Locate the cell with the specified text and output its (x, y) center coordinate. 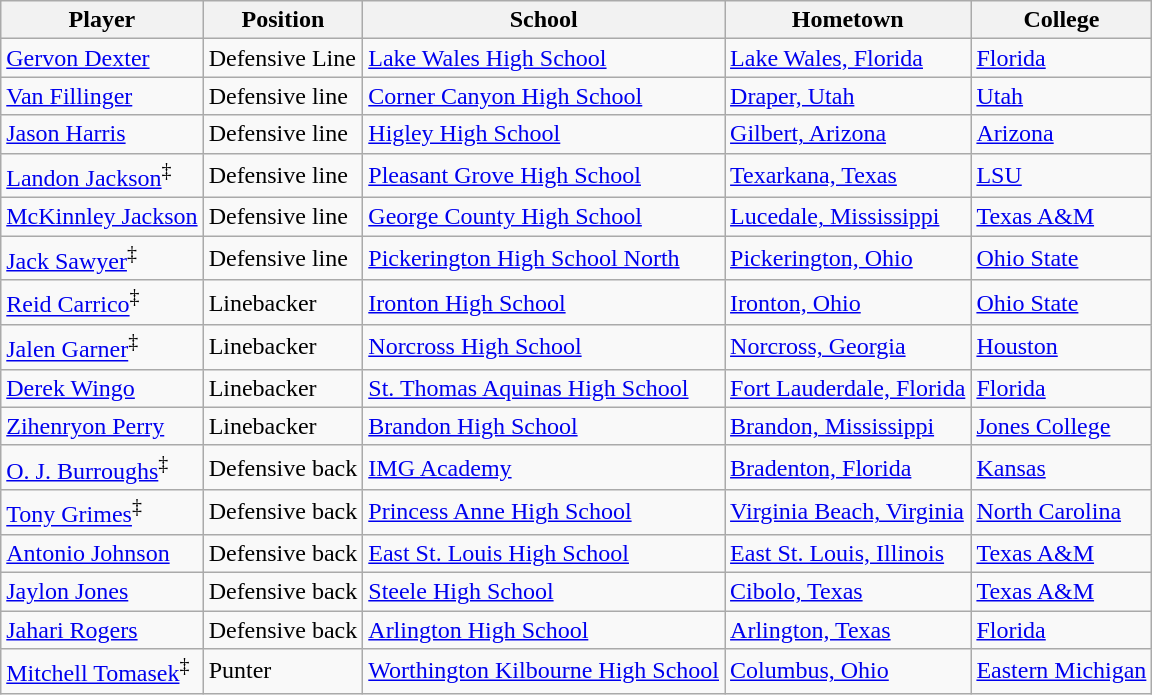
Landon Jackson‡ (102, 176)
College (1062, 20)
East St. Louis, Illinois (848, 554)
East St. Louis High School (544, 554)
Position (283, 20)
Jack Sawyer‡ (102, 258)
Houston (1062, 348)
Pickerington High School North (544, 258)
Norcross, Georgia (848, 348)
St. Thomas Aquinas High School (544, 388)
Steele High School (544, 592)
Derek Wingo (102, 388)
Hometown (848, 20)
Utah (1062, 96)
Lucedale, Mississippi (848, 217)
Jalen Garner‡ (102, 348)
LSU (1062, 176)
Lake Wales High School (544, 58)
Jaylon Jones (102, 592)
Van Fillinger (102, 96)
Brandon High School (544, 426)
McKinnley Jackson (102, 217)
Draper, Utah (848, 96)
Bradenton, Florida (848, 468)
Tony Grimes‡ (102, 512)
Corner Canyon High School (544, 96)
Texarkana, Texas (848, 176)
School (544, 20)
Ironton, Ohio (848, 302)
Arizona (1062, 134)
Columbus, Ohio (848, 672)
Fort Lauderdale, Florida (848, 388)
Player (102, 20)
Arlington, Texas (848, 630)
Gilbert, Arizona (848, 134)
O. J. Burroughs‡ (102, 468)
Worthington Kilbourne High School (544, 672)
Jones College (1062, 426)
Arlington High School (544, 630)
Zihenryon Perry (102, 426)
Norcross High School (544, 348)
Virginia Beach, Virginia (848, 512)
Gervon Dexter (102, 58)
Princess Anne High School (544, 512)
Antonio Johnson (102, 554)
Reid Carrico‡ (102, 302)
Jahari Rogers (102, 630)
Ironton High School (544, 302)
Cibolo, Texas (848, 592)
Jason Harris (102, 134)
Lake Wales, Florida (848, 58)
Mitchell Tomasek‡ (102, 672)
Higley High School (544, 134)
Brandon, Mississippi (848, 426)
Pickerington, Ohio (848, 258)
North Carolina (1062, 512)
Eastern Michigan (1062, 672)
Punter (283, 672)
Pleasant Grove High School (544, 176)
George County High School (544, 217)
IMG Academy (544, 468)
Kansas (1062, 468)
Defensive Line (283, 58)
